For the text-containing cell, return its midpoint in [x, y] coordinate format. 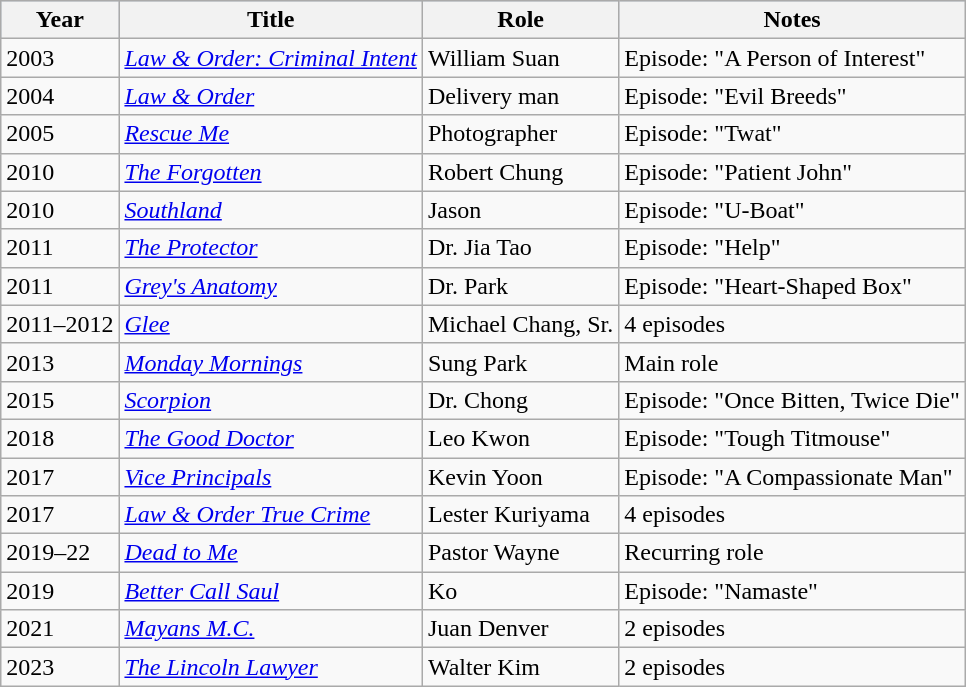
Episode: "Evil Breeds" [792, 96]
Episode: "Twat" [792, 134]
2018 [60, 438]
Monday Mornings [271, 362]
Recurring role [792, 553]
Glee [271, 324]
Better Call Saul [271, 591]
The Forgotten [271, 172]
Notes [792, 20]
Mayans M.C. [271, 629]
Leo Kwon [520, 438]
The Lincoln Lawyer [271, 667]
2011–2012 [60, 324]
2021 [60, 629]
Year [60, 20]
Law & Order True Crime [271, 515]
Dr. Park [520, 286]
Episode: "Namaste" [792, 591]
Photographer [520, 134]
2003 [60, 58]
Main role [792, 362]
2005 [60, 134]
Lester Kuriyama [520, 515]
The Protector [271, 248]
Title [271, 20]
2013 [60, 362]
2019–22 [60, 553]
The Good Doctor [271, 438]
Kevin Yoon [520, 477]
Vice Principals [271, 477]
Episode: "A Person of Interest" [792, 58]
Episode: "Tough Titmouse" [792, 438]
Jason [520, 210]
Episode: "Once Bitten, Twice Die" [792, 400]
Ko [520, 591]
Episode: "Patient John" [792, 172]
Law & Order: Criminal Intent [271, 58]
Michael Chang, Sr. [520, 324]
Scorpion [271, 400]
William Suan [520, 58]
2004 [60, 96]
Law & Order [271, 96]
Delivery man [520, 96]
Dr. Chong [520, 400]
Rescue Me [271, 134]
Grey's Anatomy [271, 286]
Sung Park [520, 362]
2023 [60, 667]
Robert Chung [520, 172]
Episode: "A Compassionate Man" [792, 477]
Episode: "Help" [792, 248]
2019 [60, 591]
Juan Denver [520, 629]
Dead to Me [271, 553]
Role [520, 20]
Episode: "U-Boat" [792, 210]
2015 [60, 400]
Dr. Jia Tao [520, 248]
Walter Kim [520, 667]
Southland [271, 210]
Pastor Wayne [520, 553]
Episode: "Heart-Shaped Box" [792, 286]
